Capture the cell that displays the provided text and extract its (X, Y) central coordinate. 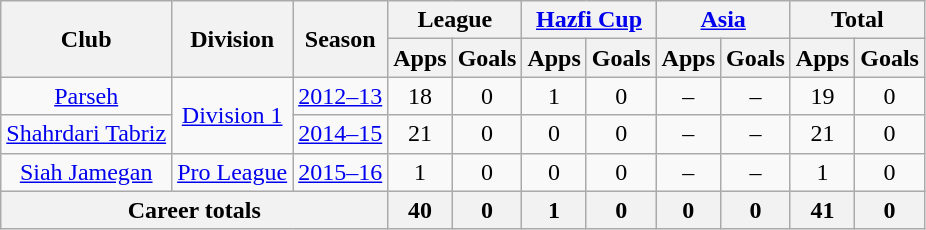
18 (420, 96)
2015–16 (340, 172)
Siah Jamegan (86, 172)
40 (420, 210)
Pro League (232, 172)
Parseh (86, 96)
Asia (723, 20)
41 (822, 210)
Division (232, 39)
Hazfi Cup (589, 20)
2012–13 (340, 96)
2014–15 (340, 134)
Career totals (194, 210)
19 (822, 96)
Season (340, 39)
Total (857, 20)
Shahrdari Tabriz (86, 134)
Division 1 (232, 115)
Club (86, 39)
League (455, 20)
